Locate the cell with the specified text and output its [x, y] center coordinate. 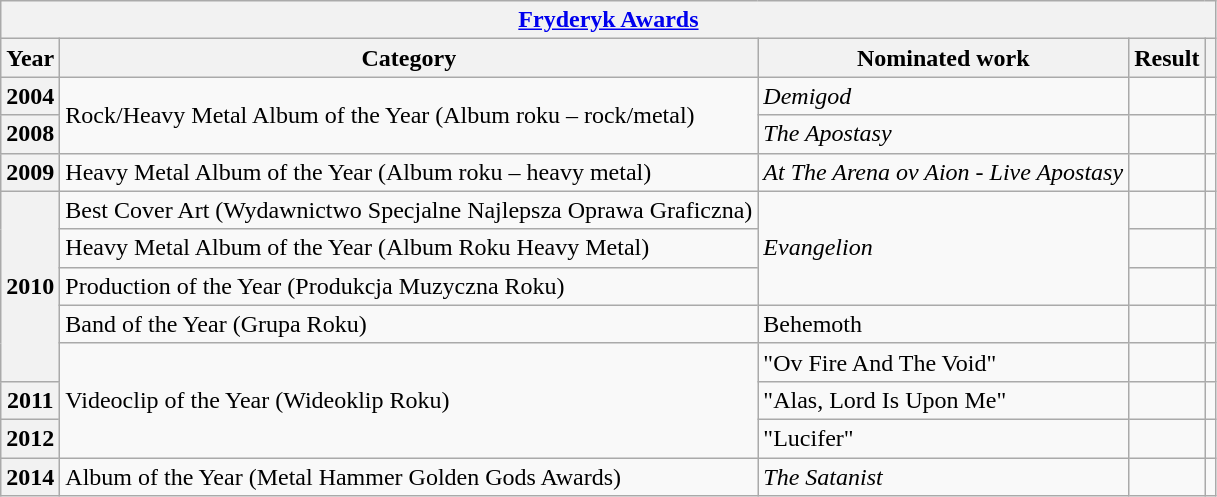
"Ov Fire And The Void" [944, 362]
2008 [30, 134]
Heavy Metal Album of the Year (Album Roku Heavy Metal) [409, 248]
Category [409, 58]
Album of the Year (Metal Hammer Golden Gods Awards) [409, 477]
"Alas, Lord Is Upon Me" [944, 400]
Production of the Year (Produkcja Muzyczna Roku) [409, 286]
Evangelion [944, 248]
Band of the Year (Grupa Roku) [409, 324]
Behemoth [944, 324]
Best Cover Art (Wydawnictwo Specjalne Najlepsza Oprawa Graficzna) [409, 210]
2011 [30, 400]
2009 [30, 172]
At The Arena ov Aion - Live Apostasy [944, 172]
Rock/Heavy Metal Album of the Year (Album roku – rock/metal) [409, 115]
2012 [30, 438]
Result [1167, 58]
2010 [30, 286]
2014 [30, 477]
Demigod [944, 96]
Videoclip of the Year (Wideoklip Roku) [409, 400]
Year [30, 58]
The Satanist [944, 477]
2004 [30, 96]
Heavy Metal Album of the Year (Album roku – heavy metal) [409, 172]
"Lucifer" [944, 438]
The Apostasy [944, 134]
Fryderyk Awards [608, 20]
Nominated work [944, 58]
